Determine the (x, y) coordinate at the center of the cell enclosing the given text.  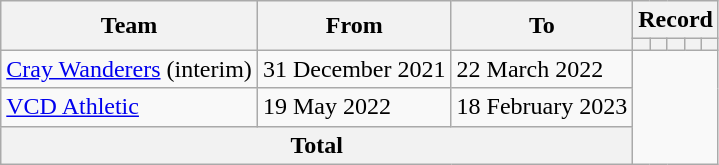
Team (130, 26)
18 February 2023 (542, 107)
Total (317, 145)
Cray Wanderers (interim) (130, 69)
31 December 2021 (354, 69)
From (354, 26)
19 May 2022 (354, 107)
VCD Athletic (130, 107)
Record (676, 20)
22 March 2022 (542, 69)
To (542, 26)
